Return [X, Y] of the center of cell containing provided text 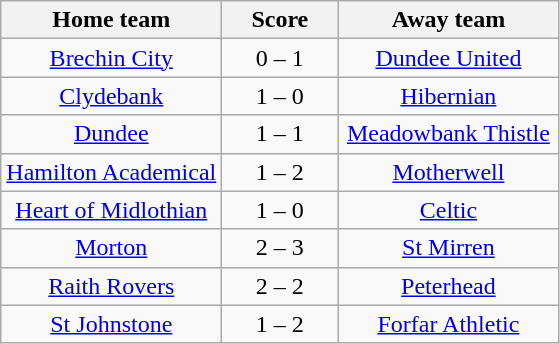
Heart of Midlothian [112, 210]
Meadowbank Thistle [448, 134]
Clydebank [112, 96]
Hamilton Academical [112, 172]
Dundee United [448, 58]
Raith Rovers [112, 286]
Away team [448, 20]
2 – 3 [280, 248]
Hibernian [448, 96]
Motherwell [448, 172]
1 – 1 [280, 134]
Forfar Athletic [448, 324]
Celtic [448, 210]
St Mirren [448, 248]
Morton [112, 248]
Home team [112, 20]
St Johnstone [112, 324]
2 – 2 [280, 286]
0 – 1 [280, 58]
Dundee [112, 134]
Brechin City [112, 58]
Score [280, 20]
Peterhead [448, 286]
